Output the [x, y] coordinate of the center of the cell containing the given text.  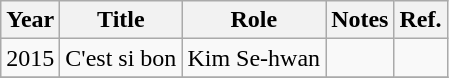
Ref. [420, 20]
Notes [360, 20]
C'est si bon [121, 58]
Title [121, 20]
2015 [30, 58]
Kim Se-hwan [254, 58]
Year [30, 20]
Role [254, 20]
